Return (X, Y) of the center of cell containing provided text 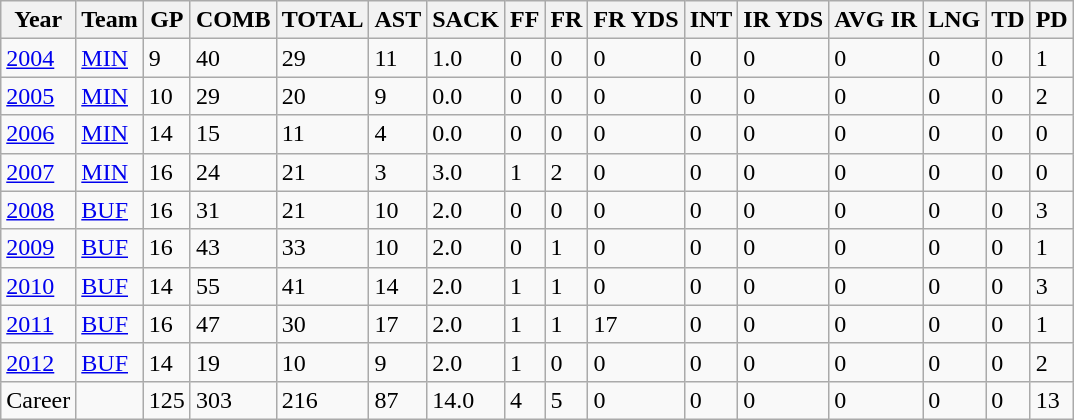
FF (524, 20)
TOTAL (322, 20)
125 (166, 400)
Team (110, 20)
19 (233, 362)
43 (233, 248)
2006 (38, 134)
40 (233, 58)
303 (233, 400)
3.0 (466, 172)
13 (1052, 400)
2008 (38, 210)
2004 (38, 58)
87 (398, 400)
INT (711, 20)
FR (566, 20)
2012 (38, 362)
FR YDS (636, 20)
Year (38, 20)
15 (233, 134)
AVG IR (876, 20)
30 (322, 324)
47 (233, 324)
SACK (466, 20)
216 (322, 400)
14.0 (466, 400)
2011 (38, 324)
24 (233, 172)
31 (233, 210)
2007 (38, 172)
2010 (38, 286)
2005 (38, 96)
AST (398, 20)
PD (1052, 20)
55 (233, 286)
2009 (38, 248)
41 (322, 286)
20 (322, 96)
Career (38, 400)
COMB (233, 20)
1.0 (466, 58)
LNG (954, 20)
IR YDS (784, 20)
TD (1008, 20)
GP (166, 20)
5 (566, 400)
33 (322, 248)
